Locate the cell with the specified text and output its (x, y) center coordinate. 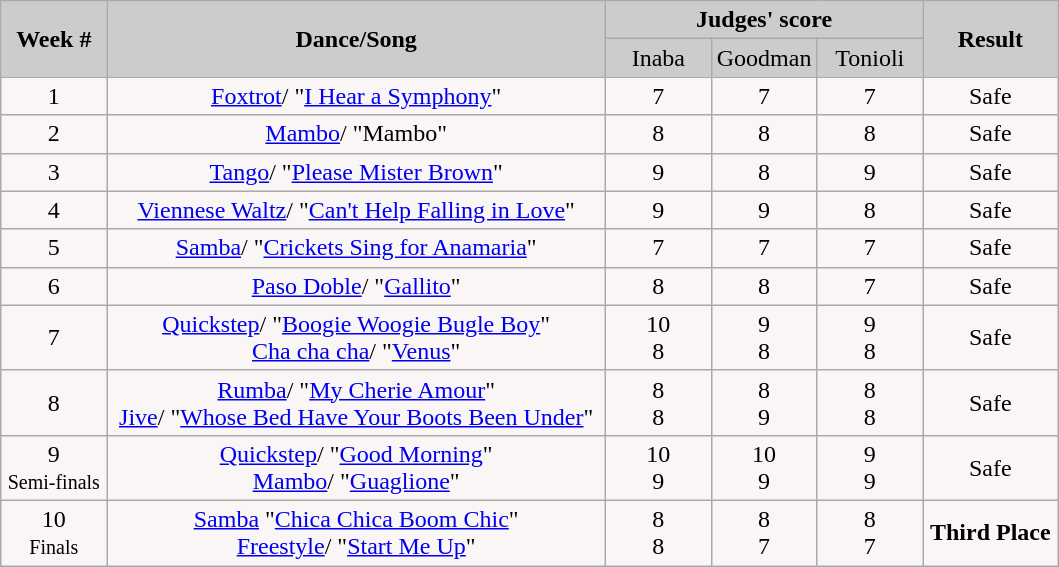
Result (990, 39)
2 (54, 134)
Rumba/ "My Cherie Amour"Jive/ "Whose Bed Have Your Boots Been Under" (356, 402)
Viennese Waltz/ "Can't Help Falling in Love" (356, 210)
6 (54, 286)
108 (658, 338)
Mambo/ "Mambo" (356, 134)
5 (54, 248)
Inaba (658, 58)
Foxtrot/ "I Hear a Symphony" (356, 96)
99 (870, 468)
Quickstep/ "Boogie Woogie Bugle Boy"Cha cha cha/ "Venus" (356, 338)
Week # (54, 39)
Quickstep/ "Good Morning"Mambo/ "Guaglione" (356, 468)
Paso Doble/ "Gallito" (356, 286)
4 (54, 210)
3 (54, 172)
1 (54, 96)
Goodman (764, 58)
Tonioli (870, 58)
89 (764, 402)
9Semi-finals (54, 468)
Third Place (990, 532)
Tango/ "Please Mister Brown" (356, 172)
10Finals (54, 532)
Samba/ "Crickets Sing for Anamaria" (356, 248)
Dance/Song (356, 39)
Judges' score (764, 20)
Samba "Chica Chica Boom Chic"Freestyle/ "Start Me Up" (356, 532)
